Return [X, Y] of the center of cell containing provided text 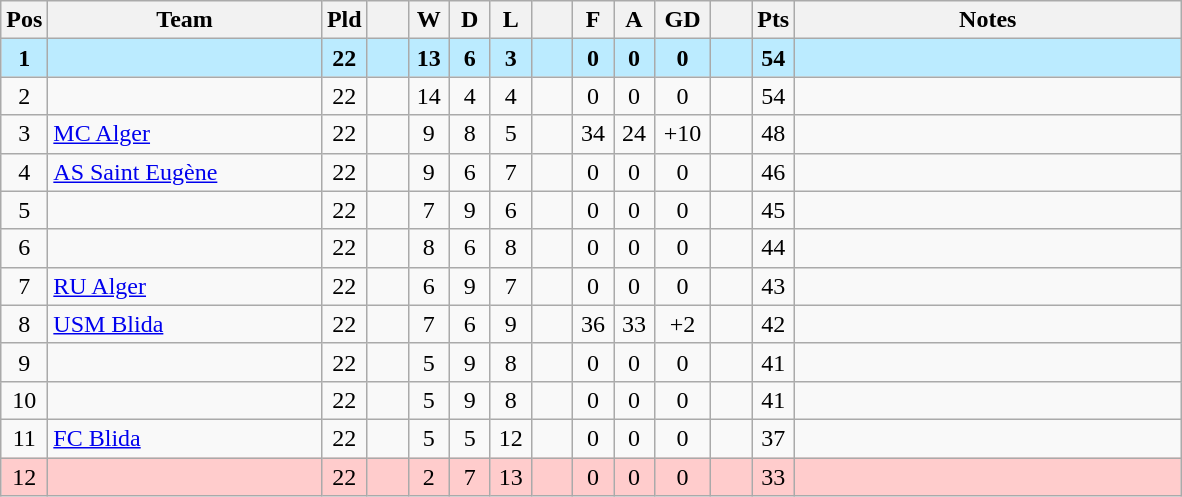
MC Alger [185, 134]
46 [774, 172]
AS Saint Eugène [185, 172]
45 [774, 210]
14 [428, 96]
FC Blida [185, 438]
Pts [774, 20]
Team [185, 20]
GD [683, 20]
L [510, 20]
43 [774, 286]
Pld [344, 20]
42 [774, 324]
A [634, 20]
RU Alger [185, 286]
+10 [683, 134]
F [592, 20]
Notes [988, 20]
24 [634, 134]
USM Blida [185, 324]
W [428, 20]
44 [774, 248]
36 [592, 324]
10 [24, 400]
D [470, 20]
Pos [24, 20]
34 [592, 134]
11 [24, 438]
1 [24, 58]
+2 [683, 324]
48 [774, 134]
37 [774, 438]
